Return the [X, Y] coordinate for the center point of the cell that contains the specified text.  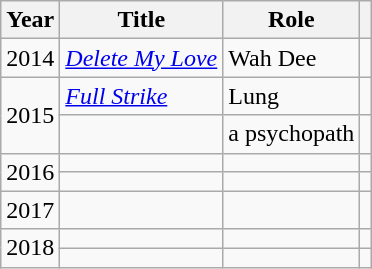
Year [30, 20]
a psychopath [292, 134]
Title [142, 20]
2014 [30, 58]
Role [292, 20]
Delete My Love [142, 58]
Lung [292, 96]
2018 [30, 248]
Wah Dee [292, 58]
2016 [30, 172]
Full Strike [142, 96]
2015 [30, 115]
2017 [30, 210]
